For the text-containing cell, return its midpoint in [X, Y] coordinate format. 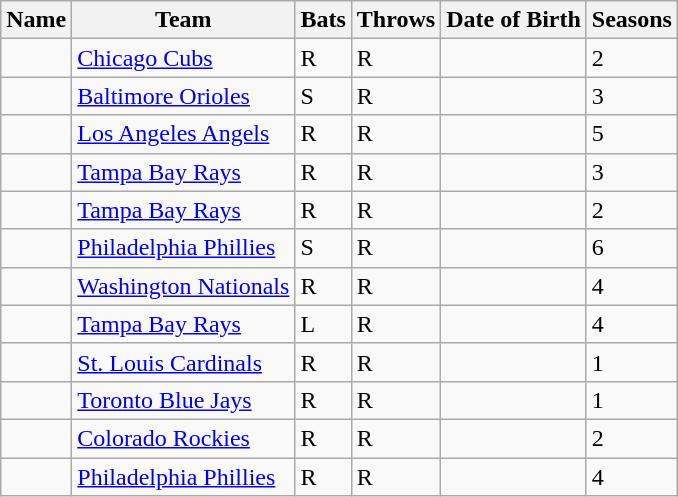
Baltimore Orioles [184, 96]
6 [632, 248]
Team [184, 20]
St. Louis Cardinals [184, 362]
Los Angeles Angels [184, 134]
Chicago Cubs [184, 58]
Bats [323, 20]
Date of Birth [514, 20]
Seasons [632, 20]
Throws [396, 20]
Colorado Rockies [184, 438]
Name [36, 20]
L [323, 324]
Toronto Blue Jays [184, 400]
5 [632, 134]
Washington Nationals [184, 286]
